Pinpoint the cell where the given text exists, returning its [X, Y] midpoint coordinate. 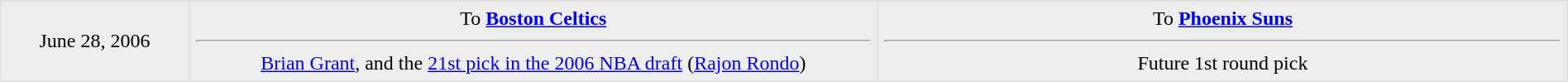
June 28, 2006 [94, 41]
To Phoenix Suns Future 1st round pick [1223, 41]
To Boston Celtics Brian Grant, and the 21st pick in the 2006 NBA draft (Rajon Rondo) [533, 41]
